Pinpoint the cell where the given text exists, returning its [X, Y] midpoint coordinate. 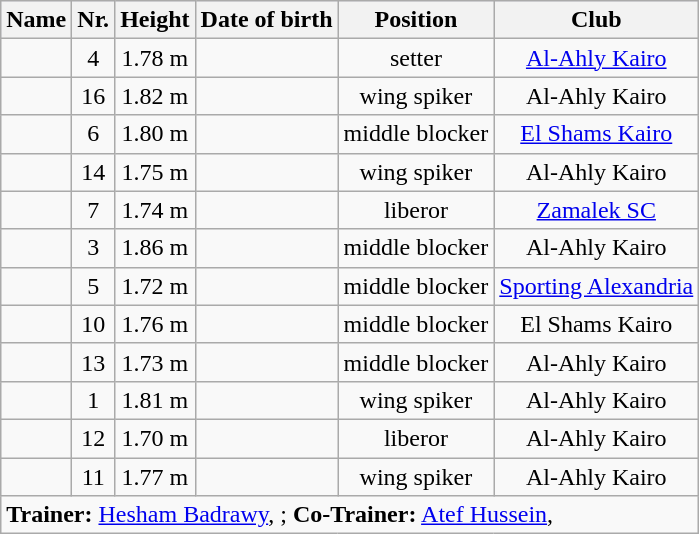
Position [416, 20]
5 [94, 286]
Nr. [94, 20]
Sporting Alexandria [596, 286]
Trainer: Hesham Badrawy, ; Co-Trainer: Atef Hussein, [350, 515]
4 [94, 58]
Club [596, 20]
Date of birth [266, 20]
setter [416, 58]
Height [155, 20]
1 [94, 400]
12 [94, 438]
1.86 m [155, 248]
1.77 m [155, 477]
3 [94, 248]
1.75 m [155, 172]
16 [94, 96]
1.70 m [155, 438]
Name [36, 20]
7 [94, 210]
14 [94, 172]
1.78 m [155, 58]
1.80 m [155, 134]
11 [94, 477]
1.72 m [155, 286]
13 [94, 362]
1.73 m [155, 362]
1.74 m [155, 210]
1.82 m [155, 96]
1.81 m [155, 400]
6 [94, 134]
1.76 m [155, 324]
Zamalek SC [596, 210]
10 [94, 324]
